Pinpoint the cell where the given text exists, returning its (X, Y) midpoint coordinate. 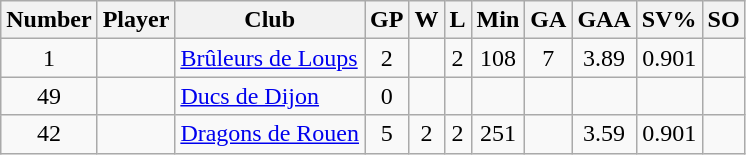
Player (136, 20)
SV% (669, 20)
GA (548, 20)
5 (387, 134)
7 (548, 58)
1 (49, 58)
3.89 (604, 58)
42 (49, 134)
Min (498, 20)
Number (49, 20)
Ducs de Dijon (270, 96)
SO (724, 20)
3.59 (604, 134)
108 (498, 58)
GAA (604, 20)
W (426, 20)
Brûleurs de Loups (270, 58)
251 (498, 134)
0 (387, 96)
Dragons de Rouen (270, 134)
GP (387, 20)
Club (270, 20)
49 (49, 96)
L (458, 20)
